Scan for the cell matching the given text and deliver its (x, y) coordinate at center. 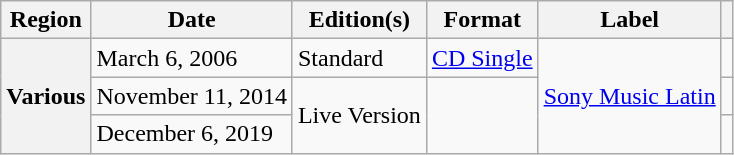
Sony Music Latin (630, 96)
November 11, 2014 (192, 96)
Live Version (359, 115)
Region (46, 20)
Date (192, 20)
March 6, 2006 (192, 58)
Various (46, 96)
CD Single (482, 58)
Standard (359, 58)
Format (482, 20)
Edition(s) (359, 20)
December 6, 2019 (192, 134)
Label (630, 20)
